For the text-containing cell, return its midpoint in (x, y) coordinate format. 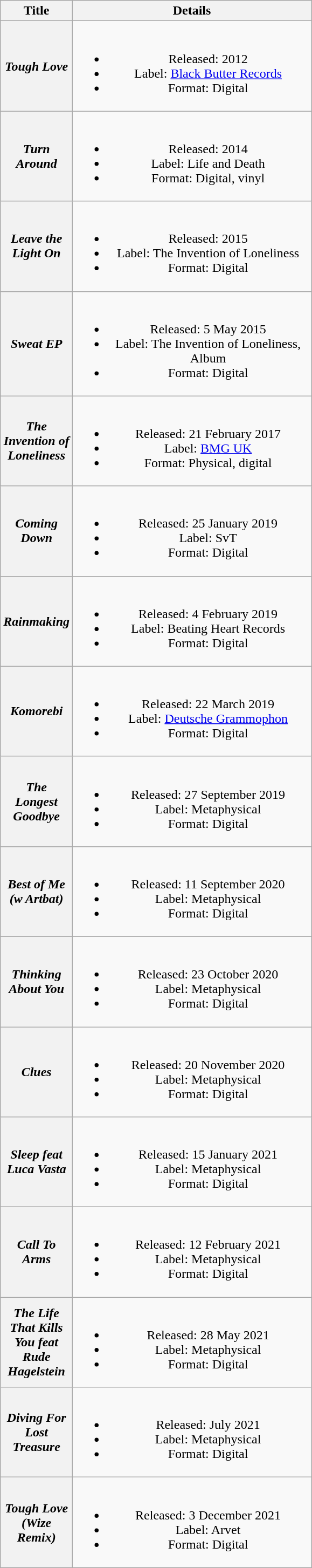
Released: 21 February 2017Label: BMG UKFormat: Physical, digital (192, 441)
The Longest Goodbye (37, 802)
Released: July 2021Label: MetaphysicalFormat: Digital (192, 1433)
Thinking About You (37, 982)
Released: 12 February 2021Label: MetaphysicalFormat: Digital (192, 1252)
Tough Love (Wize Remix) (37, 1522)
Released: 23 October 2020Label: MetaphysicalFormat: Digital (192, 982)
Komorebi (37, 711)
Best of Me (w Artbat) (37, 891)
Rainmaking (37, 621)
Diving For Lost Treasure (37, 1433)
Clues (37, 1072)
The Invention of Loneliness (37, 441)
Turn Around (37, 156)
Released: 25 January 2019Label: SvTFormat: Digital (192, 531)
Sleep feat Luca Vasta (37, 1162)
Released: 2012Label: Black Butter RecordsFormat: Digital (192, 66)
Released: 4 February 2019Label: Beating Heart RecordsFormat: Digital (192, 621)
Coming Down (37, 531)
Released: 22 March 2019Label: Deutsche GrammophonFormat: Digital (192, 711)
Released: 15 January 2021Label: MetaphysicalFormat: Digital (192, 1162)
Released: 2015Label: The Invention of LonelinessFormat: Digital (192, 246)
Call To Arms (37, 1252)
Released: 28 May 2021Label: MetaphysicalFormat: Digital (192, 1342)
Released: 5 May 2015Label: The Invention of Loneliness, AlbumFormat: Digital (192, 344)
Released: 3 December 2021Label: ArvetFormat: Digital (192, 1522)
Released: 27 September 2019Label: MetaphysicalFormat: Digital (192, 802)
Title (37, 11)
Released: 11 September 2020Label: MetaphysicalFormat: Digital (192, 891)
Released: 20 November 2020Label: MetaphysicalFormat: Digital (192, 1072)
Leave the Light On (37, 246)
Sweat EP (37, 344)
The Life That Kills You feat Rude Hagelstein (37, 1342)
Details (192, 11)
Tough Love (37, 66)
Released: 2014Label: Life and DeathFormat: Digital, vinyl (192, 156)
